Capture the cell that displays the provided text and extract its (X, Y) central coordinate. 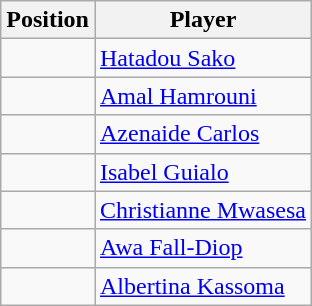
Awa Fall-Diop (202, 248)
Amal Hamrouni (202, 96)
Hatadou Sako (202, 58)
Azenaide Carlos (202, 134)
Position (48, 20)
Isabel Guialo (202, 172)
Player (202, 20)
Christianne Mwasesa (202, 210)
Albertina Kassoma (202, 286)
